Scan for the cell matching the given text and deliver its (X, Y) coordinate at center. 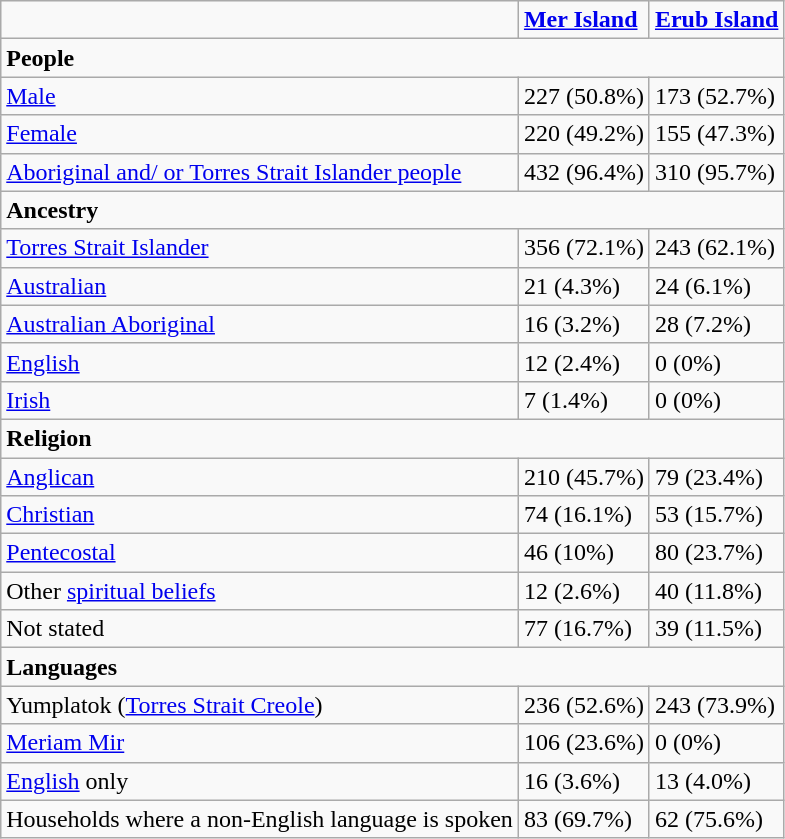
53 (15.7%) (716, 515)
24 (6.1%) (716, 286)
Religion (392, 438)
80 (23.7%) (716, 553)
74 (16.1%) (584, 515)
236 (52.6%) (584, 705)
83 (69.7%) (584, 819)
Households where a non-English language is spoken (260, 819)
Erub Island (716, 20)
Australian (260, 286)
People (392, 58)
7 (1.4%) (584, 400)
155 (47.3%) (716, 134)
Christian (260, 515)
Other spiritual beliefs (260, 591)
77 (16.7%) (584, 629)
Anglican (260, 477)
227 (50.8%) (584, 96)
62 (75.6%) (716, 819)
106 (23.6%) (584, 743)
220 (49.2%) (584, 134)
16 (3.6%) (584, 781)
English only (260, 781)
Languages (392, 667)
356 (72.1%) (584, 248)
210 (45.7%) (584, 477)
Not stated (260, 629)
Irish (260, 400)
English (260, 362)
Aboriginal and/ or Torres Strait Islander people (260, 172)
432 (96.4%) (584, 172)
39 (11.5%) (716, 629)
Mer Island (584, 20)
40 (11.8%) (716, 591)
Pentecostal (260, 553)
243 (73.9%) (716, 705)
Yumplatok (Torres Strait Creole) (260, 705)
21 (4.3%) (584, 286)
310 (95.7%) (716, 172)
Ancestry (392, 210)
173 (52.7%) (716, 96)
16 (3.2%) (584, 324)
13 (4.0%) (716, 781)
12 (2.6%) (584, 591)
79 (23.4%) (716, 477)
12 (2.4%) (584, 362)
Meriam Mir (260, 743)
Male (260, 96)
Torres Strait Islander (260, 248)
Australian Aboriginal (260, 324)
Female (260, 134)
243 (62.1%) (716, 248)
46 (10%) (584, 553)
28 (7.2%) (716, 324)
